Extract the (x, y) coordinate from the center of the cell holding the provided text.  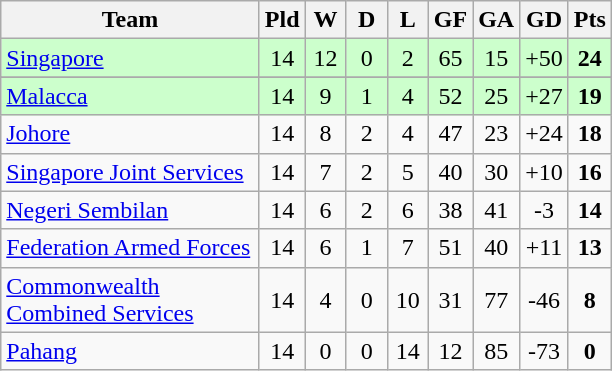
Pahang (130, 351)
30 (496, 172)
24 (590, 58)
Singapore (130, 58)
52 (450, 96)
Federation Armed Forces (130, 248)
9 (326, 96)
Team (130, 20)
D (366, 20)
Malacca (130, 96)
16 (590, 172)
15 (496, 58)
Commonwealth Combined Services (130, 300)
-46 (544, 300)
41 (496, 210)
47 (450, 134)
Pld (282, 20)
Johore (130, 134)
-73 (544, 351)
GF (450, 20)
19 (590, 96)
W (326, 20)
25 (496, 96)
Singapore Joint Services (130, 172)
+27 (544, 96)
+11 (544, 248)
18 (590, 134)
77 (496, 300)
5 (408, 172)
10 (408, 300)
+50 (544, 58)
65 (450, 58)
Pts (590, 20)
13 (590, 248)
-3 (544, 210)
GA (496, 20)
38 (450, 210)
+10 (544, 172)
51 (450, 248)
23 (496, 134)
L (408, 20)
GD (544, 20)
85 (496, 351)
31 (450, 300)
+24 (544, 134)
Negeri Sembilan (130, 210)
